Find where the given text appears and provide that cell's center as [x, y] coordinate. 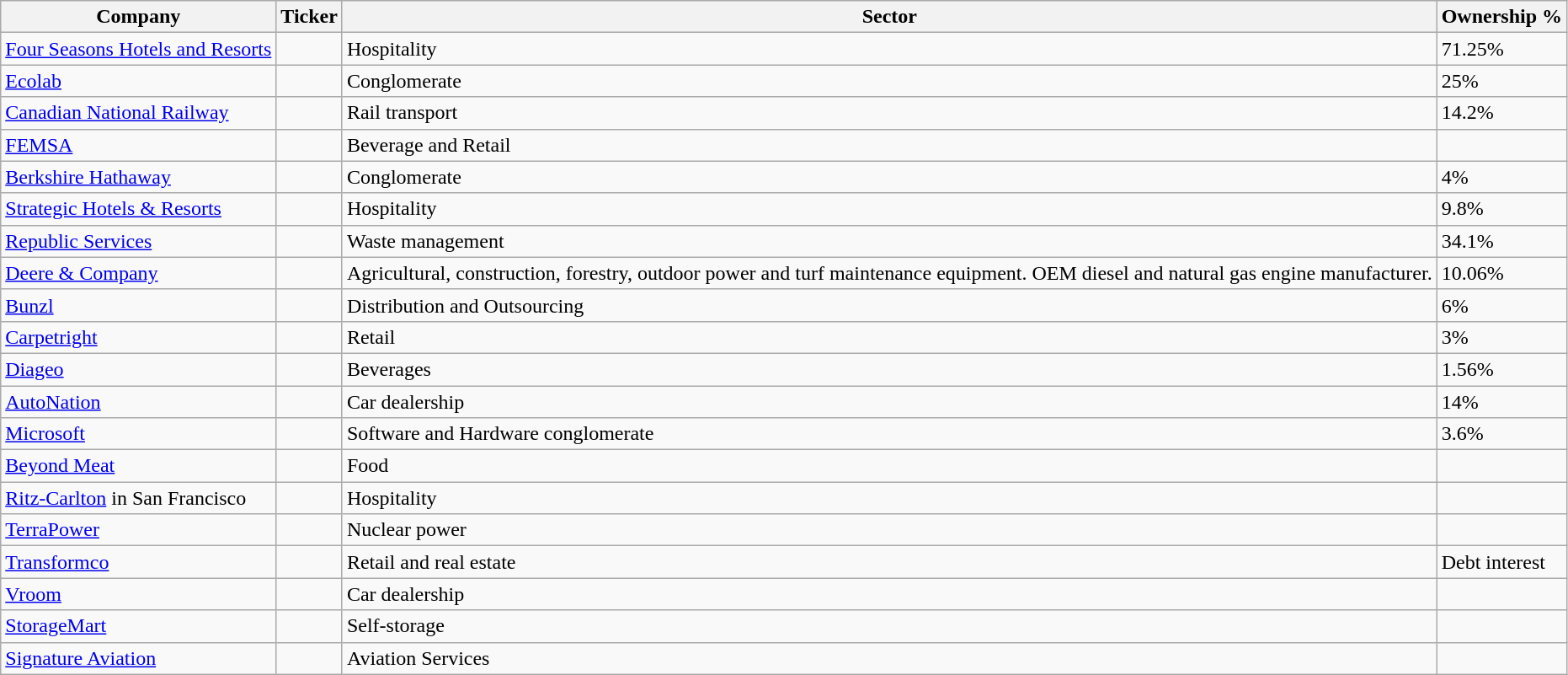
9.8% [1501, 209]
Carpetright [138, 337]
Aviation Services [889, 658]
Ownership % [1501, 17]
Beverages [889, 369]
Self-storage [889, 626]
10.06% [1501, 273]
71.25% [1501, 49]
Ticker [310, 17]
3.6% [1501, 434]
Deere & Company [138, 273]
TerraPower [138, 530]
Microsoft [138, 434]
Rail transport [889, 113]
AutoNation [138, 402]
25% [1501, 81]
StorageMart [138, 626]
FEMSA [138, 145]
3% [1501, 337]
Signature Aviation [138, 658]
Food [889, 466]
Company [138, 17]
Canadian National Railway [138, 113]
Debt interest [1501, 562]
Retail and real estate [889, 562]
Four Seasons Hotels and Resorts [138, 49]
Sector [889, 17]
14% [1501, 402]
Ritz-Carlton in San Francisco [138, 498]
Transformco [138, 562]
6% [1501, 305]
Beverage and Retail [889, 145]
Waste management [889, 241]
Ecolab [138, 81]
Diageo [138, 369]
34.1% [1501, 241]
Republic Services [138, 241]
Software and Hardware conglomerate [889, 434]
Beyond Meat [138, 466]
4% [1501, 177]
14.2% [1501, 113]
Nuclear power [889, 530]
Vroom [138, 594]
Retail [889, 337]
Agricultural, construction, forestry, outdoor power and turf maintenance equipment. OEM diesel and natural gas engine manufacturer. [889, 273]
Berkshire Hathaway [138, 177]
Strategic Hotels & Resorts [138, 209]
Bunzl [138, 305]
Distribution and Outsourcing [889, 305]
1.56% [1501, 369]
